Pinpoint the cell where the given text exists, returning its (x, y) midpoint coordinate. 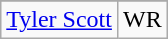
WR (142, 20)
Tyler Scott (60, 20)
